Extract the (X, Y) coordinate from the center of the cell holding the provided text.  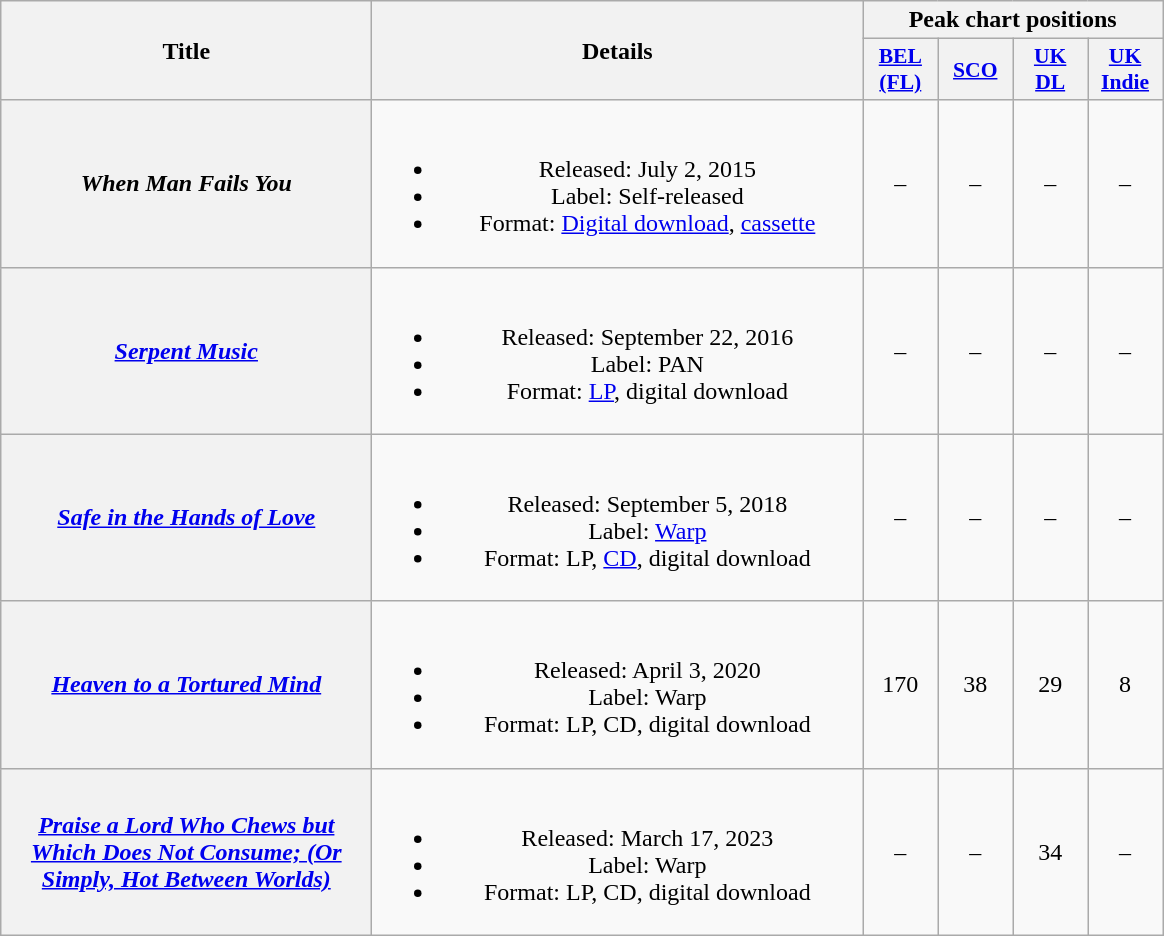
BEL(FL) (900, 70)
Released: September 5, 2018Label: WarpFormat: LP, CD, digital download (618, 518)
Released: April 3, 2020Label: WarpFormat: LP, CD, digital download (618, 684)
Title (186, 50)
8 (1126, 684)
Heaven to a Tortured Mind (186, 684)
38 (976, 684)
When Man Fails You (186, 184)
29 (1050, 684)
Safe in the Hands of Love (186, 518)
Released: March 17, 2023Label: WarpFormat: LP, CD, digital download (618, 852)
UKIndie (1126, 70)
Details (618, 50)
Serpent Music (186, 350)
Released: September 22, 2016Label: PANFormat: LP, digital download (618, 350)
Peak chart positions (1013, 20)
34 (1050, 852)
SCO (976, 70)
170 (900, 684)
Released: July 2, 2015Label: Self-releasedFormat: Digital download, cassette (618, 184)
UKDL (1050, 70)
Praise a Lord Who Chews but Which Does Not Consume; (Or Simply, Hot Between Worlds) (186, 852)
